Return the (x, y) coordinate for the center point of the cell that contains the specified text.  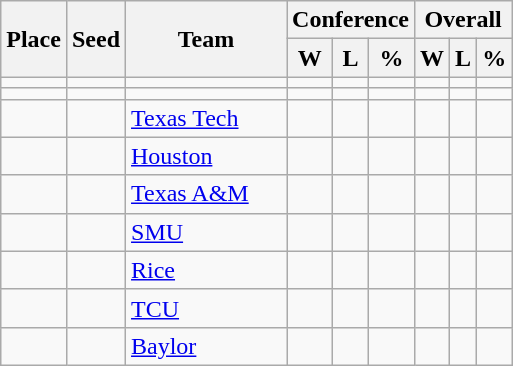
Place (34, 39)
Conference (351, 20)
Texas A&M (206, 194)
Team (206, 39)
Houston (206, 156)
Rice (206, 270)
SMU (206, 232)
Texas Tech (206, 118)
TCU (206, 308)
Overall (462, 20)
Baylor (206, 346)
Seed (96, 39)
